Detect which cell encompasses the target text, then output its [x, y] center coordinate. 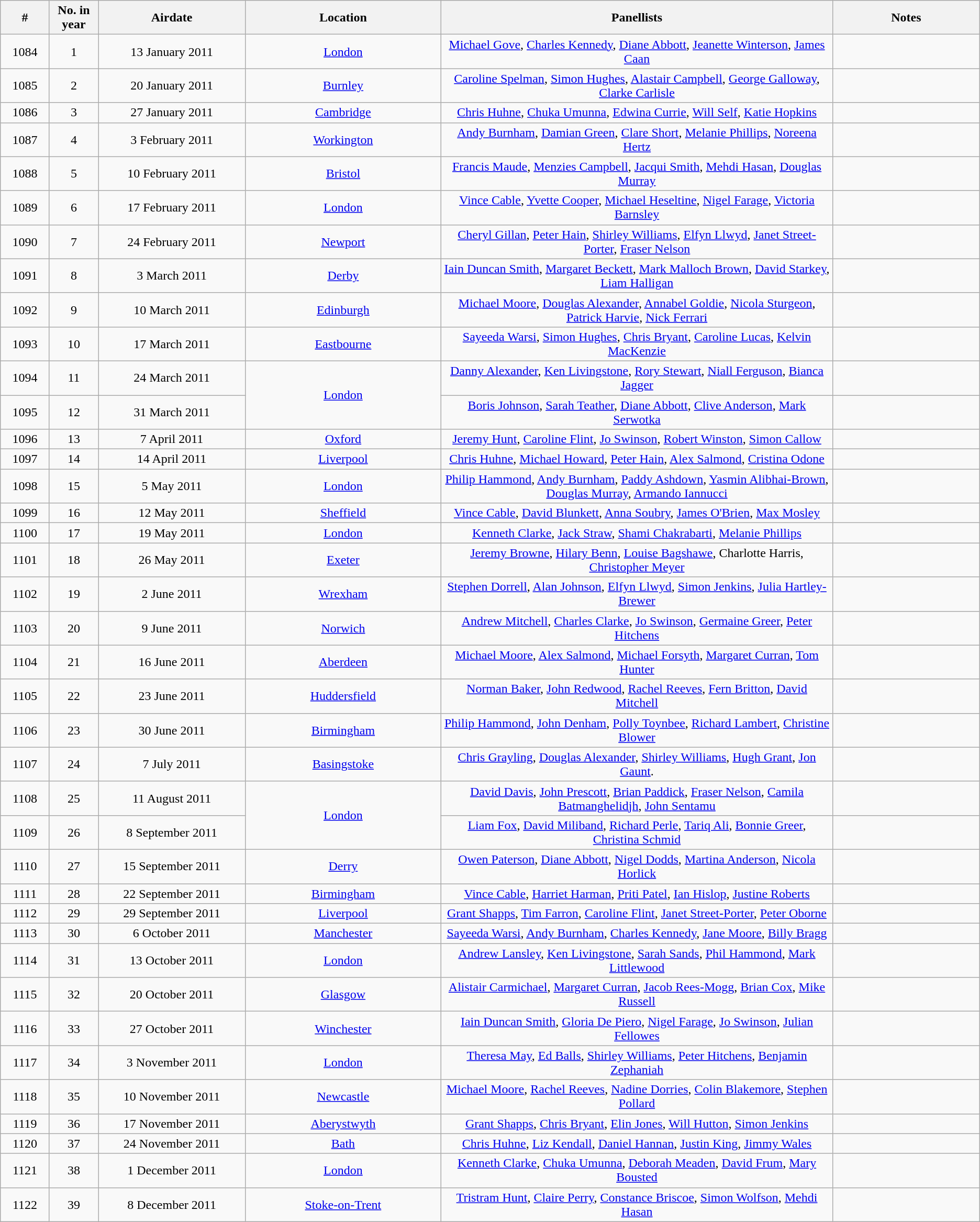
34 [74, 1063]
3 November 2011 [172, 1063]
29 [74, 914]
3 March 2011 [172, 275]
1122 [25, 1204]
Jeremy Browne, Hilary Benn, Louise Bagshawe, Charlotte Harris, Christopher Meyer [637, 560]
Sayeeda Warsi, Simon Hughes, Chris Bryant, Caroline Lucas, Kelvin MacKenzie [637, 343]
1 [74, 51]
Workington [343, 139]
Michael Moore, Alex Salmond, Michael Forsyth, Margaret Curran, Tom Hunter [637, 662]
17 November 2011 [172, 1124]
11 [74, 378]
Stephen Dorrell, Alan Johnson, Elfyn Llwyd, Simon Jenkins, Julia Hartley-Brewer [637, 594]
32 [74, 995]
Sheffield [343, 513]
1098 [25, 486]
Cambridge [343, 113]
36 [74, 1124]
Boris Johnson, Sarah Teather, Diane Abbott, Clive Anderson, Mark Serwotka [637, 412]
Andrew Mitchell, Charles Clarke, Jo Swinson, Germaine Greer, Peter Hitchens [637, 628]
17 [74, 533]
Aberdeen [343, 662]
12 [74, 412]
Andy Burnham, Damian Green, Clare Short, Melanie Phillips, Noreena Hertz [637, 139]
Norwich [343, 628]
1113 [25, 934]
39 [74, 1204]
23 [74, 730]
Andrew Lansley, Ken Livingstone, Sarah Sands, Phil Hammond, Mark Littlewood [637, 960]
19 [74, 594]
1105 [25, 696]
Notes [907, 18]
Chris Huhne, Chuka Umunna, Edwina Currie, Will Self, Katie Hopkins [637, 113]
1121 [25, 1171]
1106 [25, 730]
Stoke-on-Trent [343, 1204]
1120 [25, 1143]
Caroline Spelman, Simon Hughes, Alastair Campbell, George Galloway, Clarke Carlisle [637, 86]
1096 [25, 439]
Cheryl Gillan, Peter Hain, Shirley Williams, Elfyn Llwyd, Janet Street-Porter, Fraser Nelson [637, 242]
Manchester [343, 934]
8 December 2011 [172, 1204]
1090 [25, 242]
Grant Shapps, Chris Bryant, Elin Jones, Will Hutton, Simon Jenkins [637, 1124]
1111 [25, 894]
26 May 2011 [172, 560]
Location [343, 18]
15 September 2011 [172, 866]
12 May 2011 [172, 513]
Airdate [172, 18]
14 April 2011 [172, 459]
1087 [25, 139]
1112 [25, 914]
31 March 2011 [172, 412]
20 January 2011 [172, 86]
1107 [25, 764]
Vince Cable, David Blunkett, Anna Soubry, James O'Brien, Max Mosley [637, 513]
Basingstoke [343, 764]
15 [74, 486]
Michael Gove, Charles Kennedy, Diane Abbott, Jeanette Winterson, James Caan [637, 51]
1103 [25, 628]
Liam Fox, David Miliband, Richard Perle, Tariq Ali, Bonnie Greer, Christina Schmid [637, 832]
David Davis, John Prescott, Brian Paddick, Fraser Nelson, Camila Batmanghelidjh, John Sentamu [637, 798]
13 [74, 439]
Iain Duncan Smith, Margaret Beckett, Mark Malloch Brown, David Starkey, Liam Halligan [637, 275]
Bath [343, 1143]
Edinburgh [343, 310]
Chris Grayling, Douglas Alexander, Shirley Williams, Hugh Grant, Jon Gaunt. [637, 764]
33 [74, 1028]
26 [74, 832]
Kenneth Clarke, Chuka Umunna, Deborah Meaden, David Frum, Mary Bousted [637, 1171]
Vince Cable, Yvette Cooper, Michael Heseltine, Nigel Farage, Victoria Barnsley [637, 207]
27 [74, 866]
1108 [25, 798]
1118 [25, 1096]
1110 [25, 866]
29 September 2011 [172, 914]
Burnley [343, 86]
21 [74, 662]
Oxford [343, 439]
1085 [25, 86]
Eastbourne [343, 343]
1 December 2011 [172, 1171]
35 [74, 1096]
27 January 2011 [172, 113]
19 May 2011 [172, 533]
Sayeeda Warsi, Andy Burnham, Charles Kennedy, Jane Moore, Billy Bragg [637, 934]
1091 [25, 275]
5 May 2011 [172, 486]
1093 [25, 343]
Tristram Hunt, Claire Perry, Constance Briscoe, Simon Wolfson, Mehdi Hasan [637, 1204]
1089 [25, 207]
1099 [25, 513]
Philip Hammond, Andy Burnham, Paddy Ashdown, Yasmin Alibhai-Brown, Douglas Murray, Armando Iannucci [637, 486]
Exeter [343, 560]
5 [74, 174]
Derry [343, 866]
Winchester [343, 1028]
38 [74, 1171]
1084 [25, 51]
1104 [25, 662]
3 [74, 113]
16 [74, 513]
Grant Shapps, Tim Farron, Caroline Flint, Janet Street-Porter, Peter Oborne [637, 914]
8 September 2011 [172, 832]
Huddersfield [343, 696]
28 [74, 894]
Owen Paterson, Diane Abbott, Nigel Dodds, Martina Anderson, Nicola Horlick [637, 866]
9 June 2011 [172, 628]
Francis Maude, Menzies Campbell, Jacqui Smith, Mehdi Hasan, Douglas Murray [637, 174]
1086 [25, 113]
1094 [25, 378]
22 [74, 696]
31 [74, 960]
23 June 2011 [172, 696]
20 October 2011 [172, 995]
1092 [25, 310]
2 June 2011 [172, 594]
1102 [25, 594]
37 [74, 1143]
Aberystwyth [343, 1124]
9 [74, 310]
7 July 2011 [172, 764]
Chris Huhne, Liz Kendall, Daniel Hannan, Justin King, Jimmy Wales [637, 1143]
20 [74, 628]
1101 [25, 560]
10 February 2011 [172, 174]
24 February 2011 [172, 242]
24 March 2011 [172, 378]
Derby [343, 275]
17 March 2011 [172, 343]
Philip Hammond, John Denham, Polly Toynbee, Richard Lambert, Christine Blower [637, 730]
30 [74, 934]
24 [74, 764]
Norman Baker, John Redwood, Rachel Reeves, Fern Britton, David Mitchell [637, 696]
Danny Alexander, Ken Livingstone, Rory Stewart, Niall Ferguson, Bianca Jagger [637, 378]
Kenneth Clarke, Jack Straw, Shami Chakrabarti, Melanie Phillips [637, 533]
10 March 2011 [172, 310]
Newport [343, 242]
1119 [25, 1124]
11 August 2011 [172, 798]
Iain Duncan Smith, Gloria De Piero, Nigel Farage, Jo Swinson, Julian Fellowes [637, 1028]
4 [74, 139]
18 [74, 560]
No. in year [74, 18]
6 October 2011 [172, 934]
1117 [25, 1063]
10 [74, 343]
# [25, 18]
1116 [25, 1028]
25 [74, 798]
7 [74, 242]
1097 [25, 459]
1115 [25, 995]
1088 [25, 174]
27 October 2011 [172, 1028]
17 February 2011 [172, 207]
13 October 2011 [172, 960]
7 April 2011 [172, 439]
22 September 2011 [172, 894]
Glasgow [343, 995]
Michael Moore, Douglas Alexander, Annabel Goldie, Nicola Sturgeon, Patrick Harvie, Nick Ferrari [637, 310]
Alistair Carmichael, Margaret Curran, Jacob Rees-Mogg, Brian Cox, Mike Russell [637, 995]
1114 [25, 960]
1109 [25, 832]
1095 [25, 412]
6 [74, 207]
16 June 2011 [172, 662]
Michael Moore, Rachel Reeves, Nadine Dorries, Colin Blakemore, Stephen Pollard [637, 1096]
Wrexham [343, 594]
Newcastle [343, 1096]
2 [74, 86]
Chris Huhne, Michael Howard, Peter Hain, Alex Salmond, Cristina Odone [637, 459]
30 June 2011 [172, 730]
3 February 2011 [172, 139]
10 November 2011 [172, 1096]
14 [74, 459]
1100 [25, 533]
Bristol [343, 174]
13 January 2011 [172, 51]
Jeremy Hunt, Caroline Flint, Jo Swinson, Robert Winston, Simon Callow [637, 439]
Theresa May, Ed Balls, Shirley Williams, Peter Hitchens, Benjamin Zephaniah [637, 1063]
Vince Cable, Harriet Harman, Priti Patel, Ian Hislop, Justine Roberts [637, 894]
Panellists [637, 18]
8 [74, 275]
24 November 2011 [172, 1143]
